Locate the cell with the specified text and output its [x, y] center coordinate. 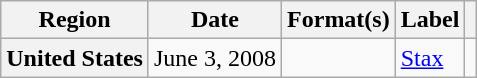
Format(s) [339, 20]
June 3, 2008 [214, 58]
Label [430, 20]
Stax [430, 58]
Date [214, 20]
United States [75, 58]
Region [75, 20]
